Capture the cell that displays the provided text and extract its (X, Y) central coordinate. 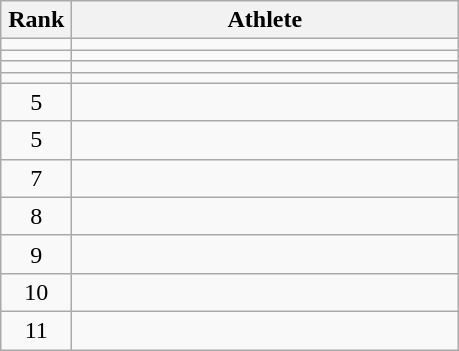
7 (36, 178)
Athlete (265, 20)
8 (36, 216)
Rank (36, 20)
11 (36, 330)
9 (36, 254)
10 (36, 292)
